Return the [X, Y] coordinate for the center point of the cell that contains the specified text.  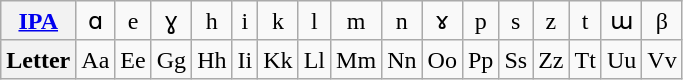
Oo [442, 59]
Ii [245, 59]
Nn [402, 59]
Aa [96, 59]
n [402, 21]
Tt [585, 59]
Ee [133, 59]
Hh [212, 59]
m [356, 21]
ɤ [442, 21]
β [662, 21]
l [314, 21]
Gg [171, 59]
ɯ [621, 21]
Kk [278, 59]
Zz [551, 59]
t [585, 21]
IPA [38, 21]
s [516, 21]
z [551, 21]
Ll [314, 59]
Ss [516, 59]
h [212, 21]
e [133, 21]
ɑ [96, 21]
Pp [480, 59]
Vv [662, 59]
k [278, 21]
p [480, 21]
ɣ [171, 21]
Mm [356, 59]
Uu [621, 59]
Letter [38, 59]
i [245, 21]
